For the text-containing cell, return its midpoint in (x, y) coordinate format. 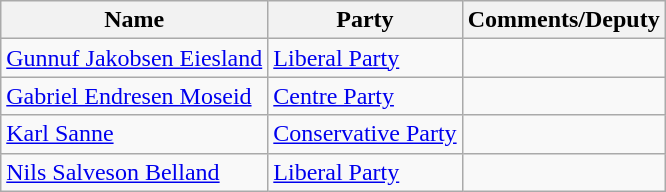
Gunnuf Jakobsen Eiesland (134, 58)
Conservative Party (365, 134)
Comments/Deputy (564, 20)
Karl Sanne (134, 134)
Party (365, 20)
Name (134, 20)
Gabriel Endresen Moseid (134, 96)
Nils Salveson Belland (134, 172)
Centre Party (365, 96)
